Search for the cell housing the specified text and yield its [x, y] center coordinate. 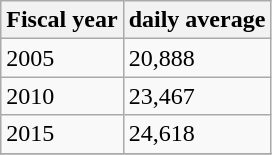
2010 [62, 96]
daily average [197, 20]
Fiscal year [62, 20]
2015 [62, 134]
20,888 [197, 58]
2005 [62, 58]
24,618 [197, 134]
23,467 [197, 96]
